From the cell containing the given text, extract its center point as [X, Y] coordinate. 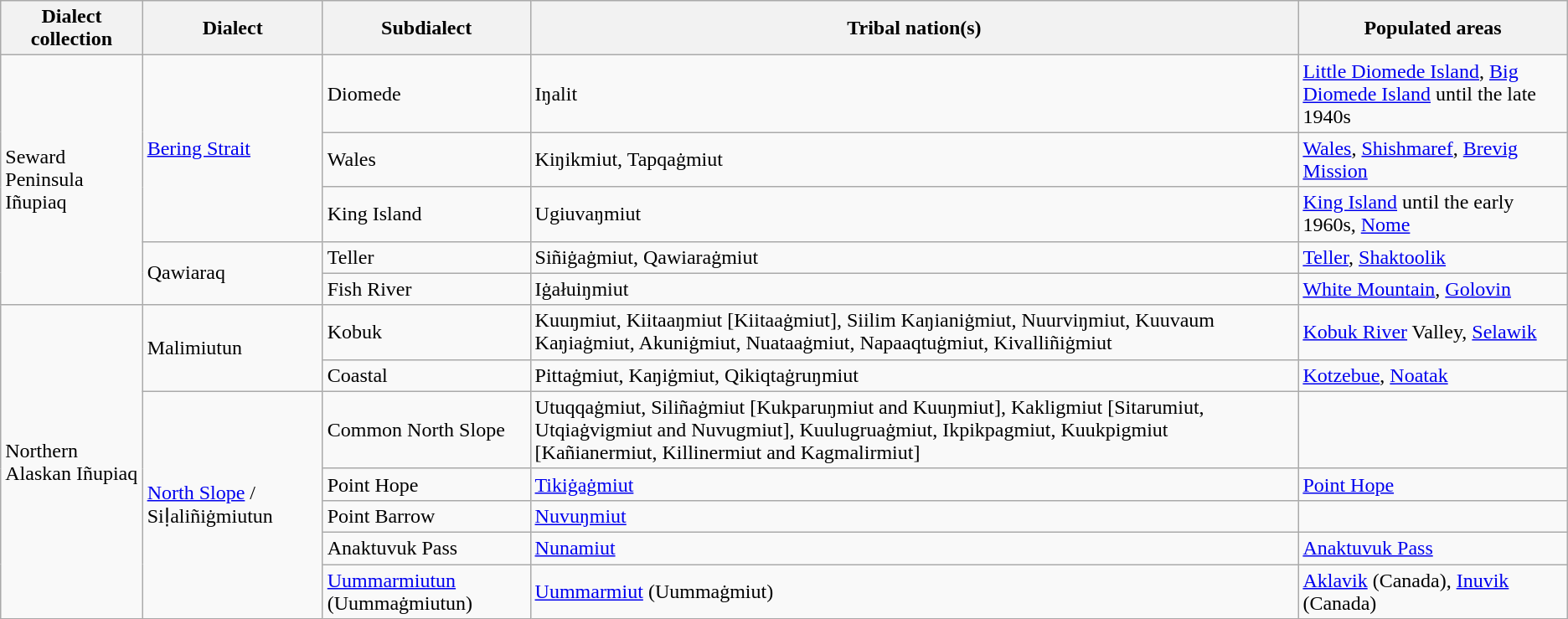
Uummarmiutun (Uummaġmiutun) [426, 591]
Uummarmiut (Uummaġmiut) [915, 591]
Siñiġaġmiut, Qawiaraġmiut [915, 257]
Diomede [426, 94]
Northern Alaskan Iñupiaq [72, 462]
Kobuk [426, 332]
Iŋalit [915, 94]
Ugiuvaŋmiut [915, 214]
Kiŋikmiut, Tapqaġmiut [915, 159]
Little Diomede Island, Big Diomede Island until the late 1940s [1432, 94]
Tikiġaġmiut [915, 484]
Dialect collection [72, 28]
Populated areas [1432, 28]
King Island [426, 214]
Aklavik (Canada), Inuvik (Canada) [1432, 591]
Point Barrow [426, 516]
Pittaġmiut, Kaŋiġmiut, Qikiqtaġruŋmiut [915, 375]
Teller, Shaktoolik [1432, 257]
Wales, Shishmaref, Brevig Mission [1432, 159]
Wales [426, 159]
Tribal nation(s) [915, 28]
Qawiaraq [233, 273]
King Island until the early 1960s, Nome [1432, 214]
Seward Peninsula Iñupiaq [72, 180]
Bering Strait [233, 148]
Iġałuiŋmiut [915, 289]
Malimiutun [233, 348]
Teller [426, 257]
White Mountain, Golovin [1432, 289]
North Slope / Siḷaliñiġmiutun [233, 504]
Coastal [426, 375]
Kuuŋmiut, Kiitaaŋmiut [Kiitaaġmiut], Siilim Kaŋianiġmiut, Nuurviŋmiut, Kuuvaum Kaŋiaġmiut, Akuniġmiut, Nuataaġmiut, Napaaqtuġmiut, Kivalliñiġmiut [915, 332]
Common North Slope [426, 430]
Fish River [426, 289]
Nuvuŋmiut [915, 516]
Subdialect [426, 28]
Nunamiut [915, 548]
Kotzebue, Noatak [1432, 375]
Kobuk River Valley, Selawik [1432, 332]
Dialect [233, 28]
